Extract the (X, Y) coordinate from the center of the cell holding the provided text.  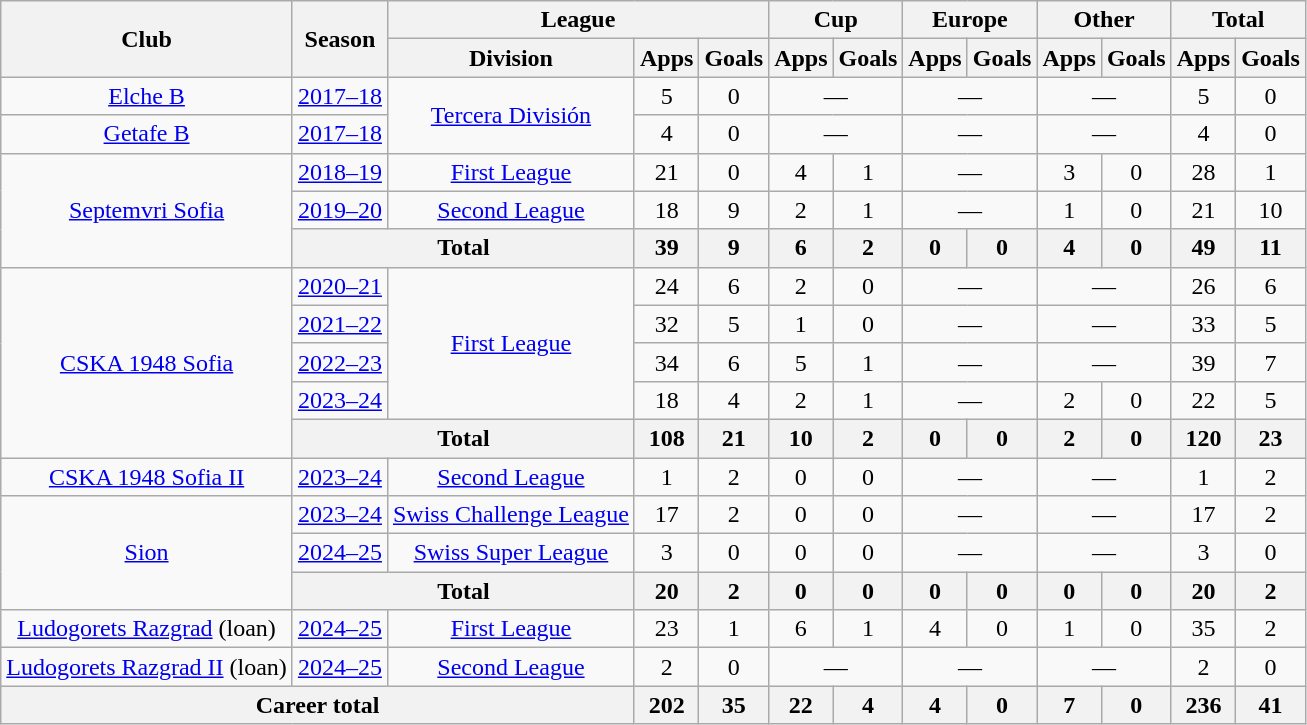
26 (1203, 286)
2020–21 (340, 286)
24 (666, 286)
Club (147, 39)
28 (1203, 172)
33 (1203, 324)
41 (1271, 705)
Season (340, 39)
CSKA 1948 Sofia (147, 362)
Ludogorets Razgrad (loan) (147, 629)
Getafe B (147, 134)
49 (1203, 248)
Septemvri Sofia (147, 210)
Division (510, 58)
Elche B (147, 96)
Cup (836, 20)
2021–22 (340, 324)
Tercera División (510, 115)
Swiss Challenge League (510, 515)
2019–20 (340, 210)
Ludogorets Razgrad II (loan) (147, 667)
2022–23 (340, 362)
Sion (147, 553)
120 (1203, 438)
Career total (318, 705)
34 (666, 362)
32 (666, 324)
11 (1271, 248)
CSKA 1948 Sofia II (147, 477)
2018–19 (340, 172)
Other (1104, 20)
Swiss Super League (510, 553)
236 (1203, 705)
Europe (970, 20)
League (578, 20)
108 (666, 438)
202 (666, 705)
